From the cell containing the given text, extract its center point as [X, Y] coordinate. 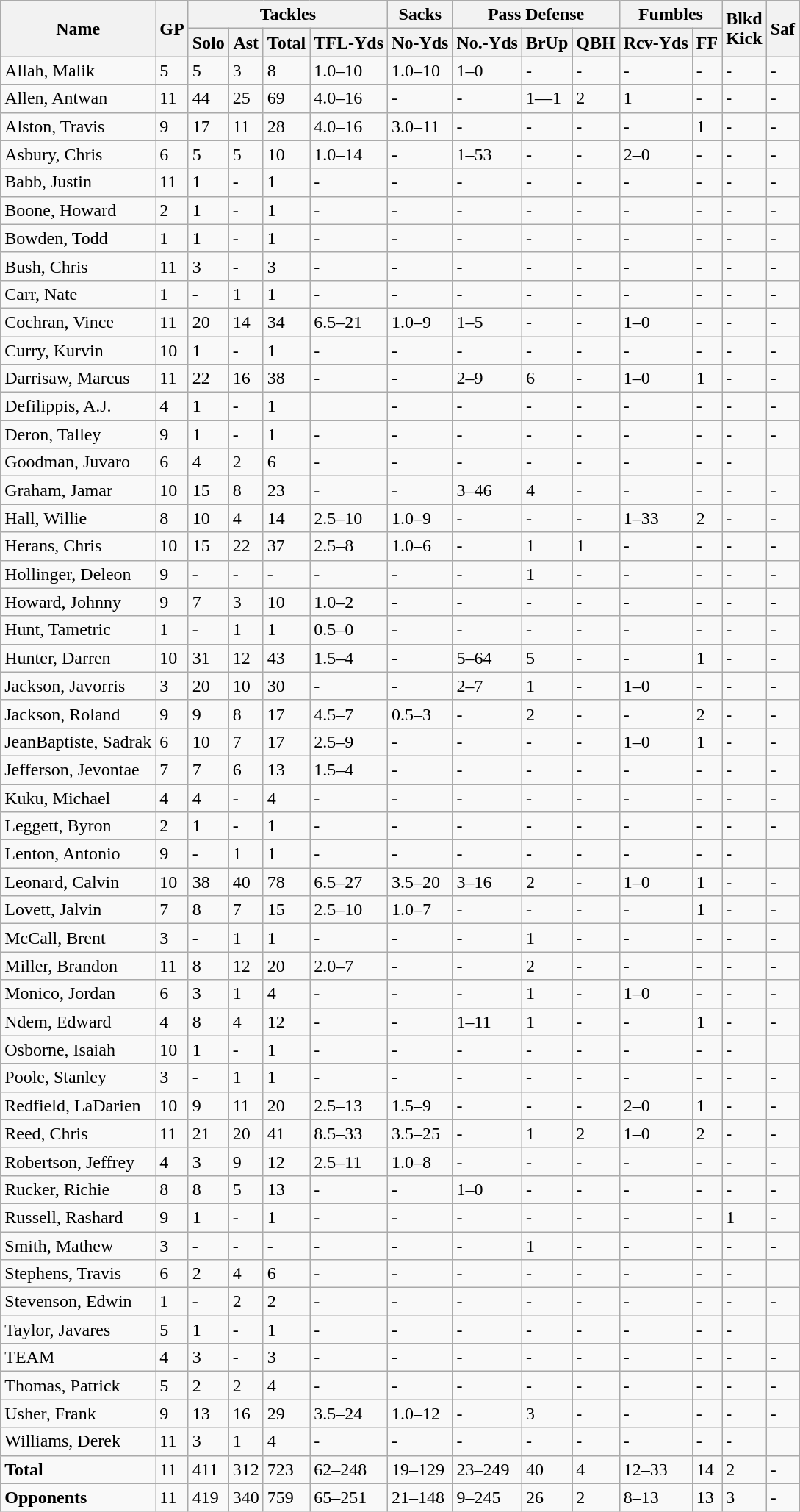
34 [287, 322]
Defilippis, A.J. [78, 406]
1.0–14 [349, 154]
FF [707, 43]
Hunt, Tametric [78, 630]
8–13 [655, 1497]
Jackson, Javorris [78, 686]
37 [287, 546]
1.0–2 [349, 602]
Ast [245, 43]
9–245 [487, 1497]
1.0–7 [420, 910]
Pass Defense [536, 15]
43 [287, 658]
Miller, Brandon [78, 966]
Jackson, Roland [78, 714]
2–9 [487, 379]
26 [547, 1497]
3.5–25 [420, 1133]
2–7 [487, 686]
3–46 [487, 490]
Usher, Frank [78, 1414]
Jefferson, Jevontae [78, 770]
69 [287, 98]
Hollinger, Deleon [78, 574]
Name [78, 29]
1–53 [487, 154]
4.5–7 [349, 714]
Williams, Derek [78, 1441]
Alston, Travis [78, 126]
62–248 [349, 1469]
Stevenson, Edwin [78, 1302]
No.-Yds [487, 43]
Curry, Kurvin [78, 351]
41 [287, 1133]
1.5–9 [420, 1106]
21–148 [420, 1497]
Darrisaw, Marcus [78, 379]
419 [209, 1497]
1.0–12 [420, 1414]
Carr, Nate [78, 294]
Fumbles [670, 15]
2.0–7 [349, 966]
44 [209, 98]
0.5–0 [349, 630]
6.5–27 [349, 882]
Reed, Chris [78, 1133]
QBH [596, 43]
23 [287, 490]
1.0–8 [420, 1161]
Ndem, Edward [78, 1022]
25 [245, 98]
3.5–24 [349, 1414]
Tackles [288, 15]
0.5–3 [420, 714]
5–64 [487, 658]
411 [209, 1469]
Lovett, Jalvin [78, 910]
21 [209, 1133]
Babb, Justin [78, 182]
Lenton, Antonio [78, 854]
1–33 [655, 518]
2.5–9 [349, 742]
12–33 [655, 1469]
Bush, Chris [78, 266]
Cochran, Vince [78, 322]
8.5–33 [349, 1133]
Opponents [78, 1497]
McCall, Brent [78, 938]
Allen, Antwan [78, 98]
Rcv-Yds [655, 43]
Graham, Jamar [78, 490]
Taylor, Javares [78, 1330]
Rucker, Richie [78, 1189]
Smith, Mathew [78, 1246]
Bowden, Todd [78, 238]
Leggett, Byron [78, 826]
65–251 [349, 1497]
Asbury, Chris [78, 154]
Robertson, Jeffrey [78, 1161]
1—1 [547, 98]
Boone, Howard [78, 210]
2.5–11 [349, 1161]
Solo [209, 43]
Monico, Jordan [78, 994]
GP [172, 29]
29 [287, 1414]
312 [245, 1469]
1–11 [487, 1022]
1–5 [487, 322]
TEAM [78, 1358]
BrUp [547, 43]
Poole, Stanley [78, 1078]
3.5–20 [420, 882]
340 [245, 1497]
1.0–6 [420, 546]
Allah, Malik [78, 71]
Redfield, LaDarien [78, 1106]
6.5–21 [349, 322]
Hunter, Darren [78, 658]
23–249 [487, 1469]
Stephens, Travis [78, 1274]
Osborne, Isaiah [78, 1050]
BlkdKick [744, 29]
No-Yds [420, 43]
Howard, Johnny [78, 602]
723 [287, 1469]
Leonard, Calvin [78, 882]
Kuku, Michael [78, 798]
Thomas, Patrick [78, 1386]
2.5–8 [349, 546]
Saf [782, 29]
19–129 [420, 1469]
78 [287, 882]
Deron, Talley [78, 434]
3–16 [487, 882]
2.5–13 [349, 1106]
759 [287, 1497]
30 [287, 686]
31 [209, 658]
TFL-Yds [349, 43]
Hall, Willie [78, 518]
28 [287, 126]
3.0–11 [420, 126]
Herans, Chris [78, 546]
Goodman, Juvaro [78, 462]
Sacks [420, 15]
JeanBaptiste, Sadrak [78, 742]
Russell, Rashard [78, 1217]
